Output the (x, y) coordinate of the center of the cell containing the given text.  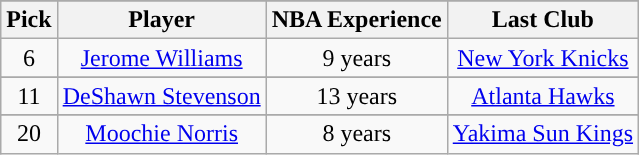
Pick (29, 20)
Moochie Norris (162, 134)
DeShawn Stevenson (162, 96)
Jerome Williams (162, 58)
9 years (356, 58)
NBA Experience (356, 20)
6 (29, 58)
20 (29, 134)
8 years (356, 134)
Atlanta Hawks (542, 96)
Last Club (542, 20)
11 (29, 96)
Player (162, 20)
New York Knicks (542, 58)
13 years (356, 96)
Yakima Sun Kings (542, 134)
